Identify which cell holds the provided text, then report its (x, y) central coordinate. 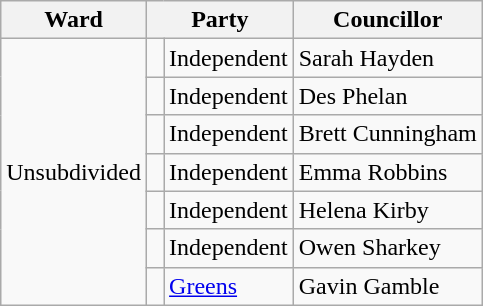
Unsubdivided (74, 172)
Gavin Gamble (388, 286)
Party (220, 20)
Councillor (388, 20)
Ward (74, 20)
Owen Sharkey (388, 248)
Sarah Hayden (388, 58)
Helena Kirby (388, 210)
Greens (229, 286)
Brett Cunningham (388, 134)
Des Phelan (388, 96)
Emma Robbins (388, 172)
